From the cell containing the given text, extract its center point as (X, Y) coordinate. 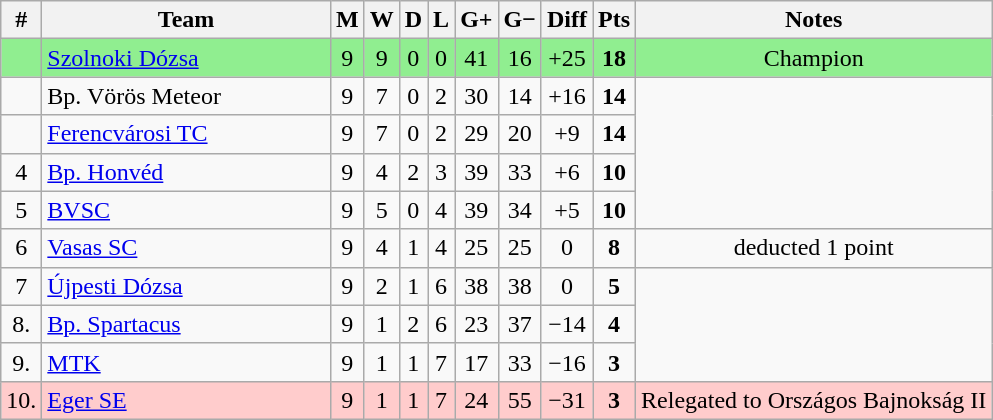
8 (614, 248)
MTK (186, 362)
10. (22, 400)
16 (520, 58)
Bp. Spartacus (186, 324)
18 (614, 58)
G− (520, 20)
D (413, 20)
Ferencvárosi TC (186, 134)
23 (476, 324)
24 (476, 400)
G+ (476, 20)
Champion (814, 58)
−31 (566, 400)
Pts (614, 20)
L (442, 20)
W (382, 20)
34 (520, 210)
Diff (566, 20)
Relegated to Országos Bajnokság II (814, 400)
41 (476, 58)
M (347, 20)
+25 (566, 58)
Vasas SC (186, 248)
20 (520, 134)
29 (476, 134)
8. (22, 324)
Bp. Honvéd (186, 172)
17 (476, 362)
+9 (566, 134)
−16 (566, 362)
deducted 1 point (814, 248)
30 (476, 96)
55 (520, 400)
+5 (566, 210)
Szolnoki Dózsa (186, 58)
BVSC (186, 210)
37 (520, 324)
+6 (566, 172)
+16 (566, 96)
Eger SE (186, 400)
# (22, 20)
9. (22, 362)
Team (186, 20)
−14 (566, 324)
Újpesti Dózsa (186, 286)
Bp. Vörös Meteor (186, 96)
Notes (814, 20)
